Determine the [x, y] coordinate at the center of the cell enclosing the given text.  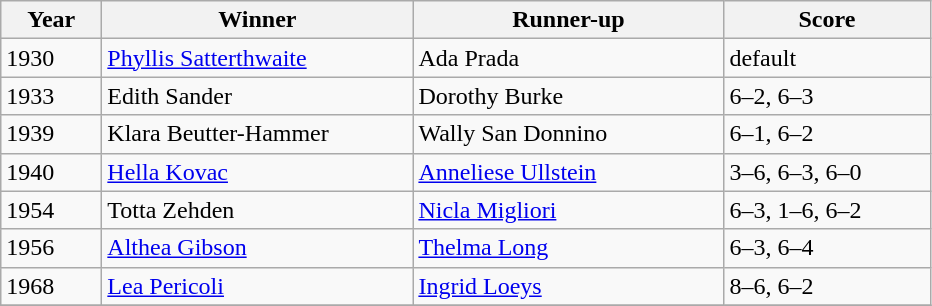
1933 [52, 96]
Althea Gibson [258, 248]
Ingrid Loeys [568, 286]
Thelma Long [568, 248]
3–6, 6–3, 6–0 [827, 172]
Runner-up [568, 20]
6–3, 6–4 [827, 248]
1968 [52, 286]
Phyllis Satterthwaite [258, 58]
1930 [52, 58]
Anneliese Ullstein [568, 172]
Wally San Donnino [568, 134]
Edith Sander [258, 96]
Dorothy Burke [568, 96]
Ada Prada [568, 58]
1956 [52, 248]
1940 [52, 172]
Score [827, 20]
8–6, 6–2 [827, 286]
Hella Kovac [258, 172]
1954 [52, 210]
6–1, 6–2 [827, 134]
6–3, 1–6, 6–2 [827, 210]
Year [52, 20]
Nicla Migliori [568, 210]
Klara Beutter-Hammer [258, 134]
Lea Pericoli [258, 286]
1939 [52, 134]
Winner [258, 20]
default [827, 58]
6–2, 6–3 [827, 96]
Totta Zehden [258, 210]
